Search for the cell housing the specified text and yield its (X, Y) center coordinate. 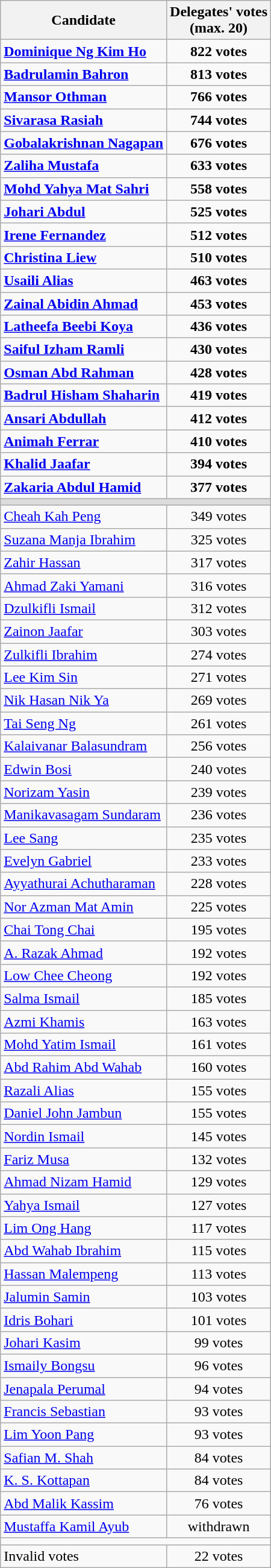
Nik Hasan Nik Ya (84, 701)
349 votes (219, 517)
Ahmad Zaki Yamani (84, 585)
22 votes (219, 1556)
235 votes (219, 838)
436 votes (219, 327)
Safian M. Shah (84, 1458)
Lim Yoon Pang (84, 1435)
256 votes (219, 746)
Norizam Yasin (84, 792)
Gobalakrishnan Nagapan (84, 143)
Sivarasa Rasiah (84, 120)
312 votes (219, 608)
160 votes (219, 1068)
Ahmad Nizam Hamid (84, 1182)
76 votes (219, 1503)
Evelyn Gabriel (84, 861)
Dominique Ng Kim Ho (84, 51)
236 votes (219, 815)
145 votes (219, 1136)
510 votes (219, 257)
Ansari Abdullah (84, 418)
Kalaivanar Balasundram (84, 746)
412 votes (219, 418)
Razali Alias (84, 1091)
558 votes (219, 189)
Manikavasagam Sundaram (84, 815)
Mustaffa Kamil Ayub (84, 1526)
113 votes (219, 1274)
Edwin Bosi (84, 769)
Mohd Yatim Ismail (84, 1045)
Daniel John Jambun (84, 1113)
Low Chee Cheong (84, 975)
Nordin Ismail (84, 1136)
428 votes (219, 373)
117 votes (219, 1228)
Lee Sang (84, 838)
Chai Tong Chai (84, 930)
99 votes (219, 1343)
Yahya Ismail (84, 1205)
Salma Ismail (84, 998)
Christina Liew (84, 257)
A. Razak Ahmad (84, 952)
Suzana Manja Ibrahim (84, 540)
Fariz Musa (84, 1159)
Irene Fernandez (84, 235)
813 votes (219, 74)
Jalumin Samin (84, 1297)
316 votes (219, 585)
Zakaria Abdul Hamid (84, 487)
Abd Wahab Ibrahim (84, 1251)
129 votes (219, 1182)
Invalid votes (84, 1556)
161 votes (219, 1045)
163 votes (219, 1022)
271 votes (219, 678)
239 votes (219, 792)
195 votes (219, 930)
Lim Ong Hang (84, 1228)
325 votes (219, 540)
Zaliha Mustafa (84, 166)
Zulkifli Ibrahim (84, 654)
463 votes (219, 280)
K. S. Kottapan (84, 1481)
Abd Rahim Abd Wahab (84, 1068)
Ayyathurai Achutharaman (84, 884)
Nor Azman Mat Amin (84, 907)
274 votes (219, 654)
Francis Sebastian (84, 1412)
103 votes (219, 1297)
633 votes (219, 166)
410 votes (219, 441)
Hassan Malempeng (84, 1274)
Cheah Kah Peng (84, 517)
Badrul Hisham Shaharin (84, 395)
Azmi Khamis (84, 1022)
525 votes (219, 212)
240 votes (219, 769)
317 votes (219, 562)
115 votes (219, 1251)
Animah Ferrar (84, 441)
101 votes (219, 1320)
Mansor Othman (84, 97)
Usaili Alias (84, 280)
Badrulamin Bahron (84, 74)
Saiful Izham Ramli (84, 350)
453 votes (219, 303)
394 votes (219, 464)
Khalid Jaafar (84, 464)
303 votes (219, 631)
Osman Abd Rahman (84, 373)
Tai Seng Ng (84, 723)
Mohd Yahya Mat Sahri (84, 189)
Delegates' votes(max. 20) (219, 20)
419 votes (219, 395)
Lee Kim Sin (84, 678)
430 votes (219, 350)
132 votes (219, 1159)
185 votes (219, 998)
744 votes (219, 120)
Ismaily Bongsu (84, 1365)
676 votes (219, 143)
Jenapala Perumal (84, 1388)
Zainon Jaafar (84, 631)
377 votes (219, 487)
Johari Kasim (84, 1343)
261 votes (219, 723)
766 votes (219, 97)
Johari Abdul (84, 212)
Abd Malik Kassim (84, 1503)
512 votes (219, 235)
225 votes (219, 907)
233 votes (219, 861)
228 votes (219, 884)
Idris Bohari (84, 1320)
Dzulkifli Ismail (84, 608)
269 votes (219, 701)
127 votes (219, 1205)
Candidate (84, 20)
96 votes (219, 1365)
822 votes (219, 51)
94 votes (219, 1388)
Zahir Hassan (84, 562)
withdrawn (219, 1526)
Zainal Abidin Ahmad (84, 303)
Latheefa Beebi Koya (84, 327)
